For the text-containing cell, return its midpoint in [X, Y] coordinate format. 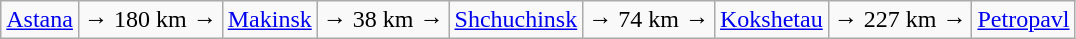
Shchuchinsk [516, 20]
Kokshetau [771, 20]
→ 74 km → [649, 20]
Astana [40, 20]
Makinsk [270, 20]
→ 180 km → [150, 20]
→ 38 km → [383, 20]
Petropavl [1024, 20]
→ 227 km → [900, 20]
